Return (X, Y) of the center of cell containing provided text 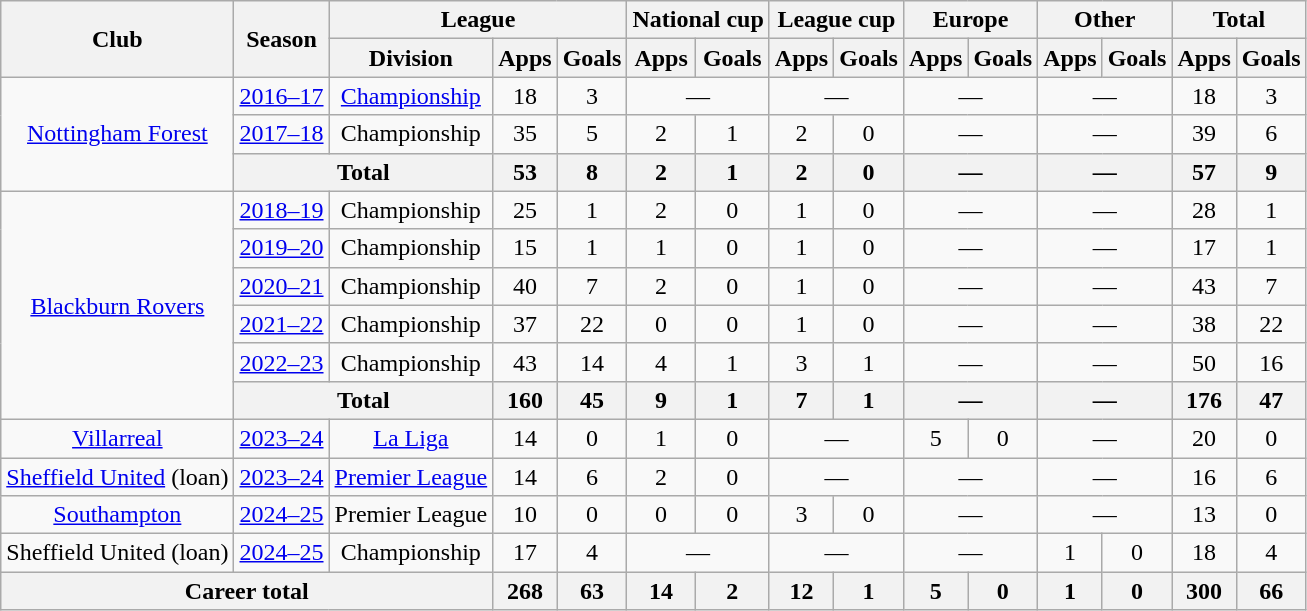
2021–22 (282, 324)
Division (411, 58)
Club (118, 39)
League (478, 20)
2019–20 (282, 248)
2020–21 (282, 286)
35 (525, 134)
Nottingham Forest (118, 134)
2017–18 (282, 134)
Other (1105, 20)
50 (1204, 362)
Blackburn Rovers (118, 305)
10 (525, 515)
League cup (836, 20)
Season (282, 39)
268 (525, 591)
28 (1204, 210)
2016–17 (282, 96)
47 (1271, 400)
176 (1204, 400)
13 (1204, 515)
Europe (970, 20)
37 (525, 324)
8 (592, 172)
Villarreal (118, 438)
2022–23 (282, 362)
53 (525, 172)
40 (525, 286)
National cup (698, 20)
Career total (247, 591)
160 (525, 400)
25 (525, 210)
66 (1271, 591)
38 (1204, 324)
45 (592, 400)
57 (1204, 172)
Southampton (118, 515)
300 (1204, 591)
La Liga (411, 438)
39 (1204, 134)
2018–19 (282, 210)
12 (801, 591)
20 (1204, 438)
15 (525, 248)
63 (592, 591)
